Return [x, y] of the center of cell containing provided text 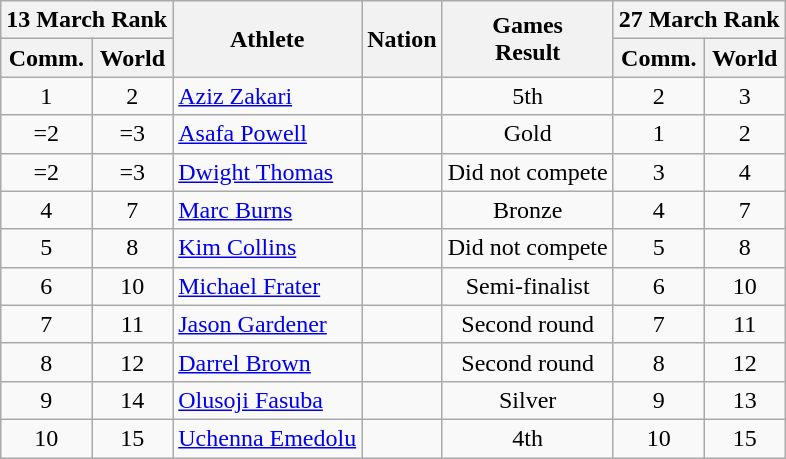
Uchenna Emedolu [268, 438]
Gold [528, 134]
5th [528, 96]
13 March Rank [87, 20]
Aziz Zakari [268, 96]
Jason Gardener [268, 324]
Darrel Brown [268, 362]
Athlete [268, 39]
Marc Burns [268, 210]
Silver [528, 400]
Asafa Powell [268, 134]
Olusoji Fasuba [268, 400]
13 [744, 400]
Bronze [528, 210]
14 [132, 400]
Nation [402, 39]
27 March Rank [699, 20]
Michael Frater [268, 286]
4th [528, 438]
Games Result [528, 39]
Kim Collins [268, 248]
Semi-finalist [528, 286]
Dwight Thomas [268, 172]
